Provide the [x, y] coordinate of the cell's center where the given text is located.  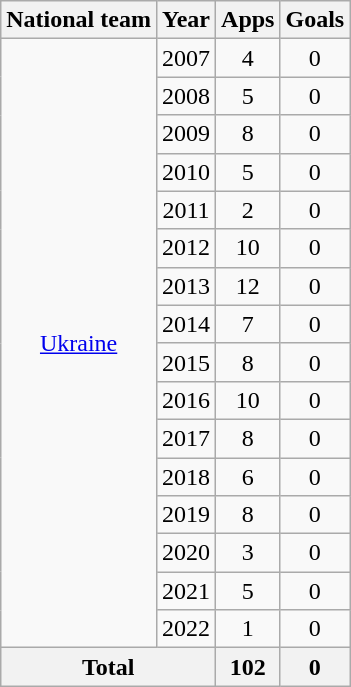
102 [248, 667]
2014 [186, 324]
2019 [186, 515]
2018 [186, 477]
2021 [186, 591]
3 [248, 553]
2010 [186, 172]
National team [79, 20]
2017 [186, 438]
12 [248, 286]
2 [248, 210]
2012 [186, 248]
2009 [186, 134]
2011 [186, 210]
2008 [186, 96]
Goals [315, 20]
1 [248, 629]
7 [248, 324]
Ukraine [79, 344]
6 [248, 477]
Total [108, 667]
2007 [186, 58]
4 [248, 58]
2022 [186, 629]
2016 [186, 400]
2020 [186, 553]
Apps [248, 20]
Year [186, 20]
2013 [186, 286]
2015 [186, 362]
